Pinpoint the cell where the given text exists, returning its (x, y) midpoint coordinate. 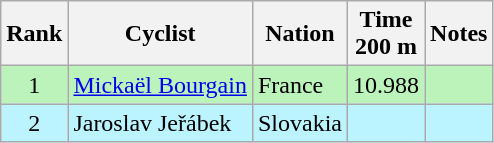
Time200 m (386, 34)
Rank (34, 34)
1 (34, 85)
Nation (300, 34)
10.988 (386, 85)
Jaroslav Jeřábek (160, 123)
Cyclist (160, 34)
Slovakia (300, 123)
2 (34, 123)
Notes (459, 34)
Mickaël Bourgain (160, 85)
France (300, 85)
